Find where the given text appears and provide that cell's center as (X, Y) coordinate. 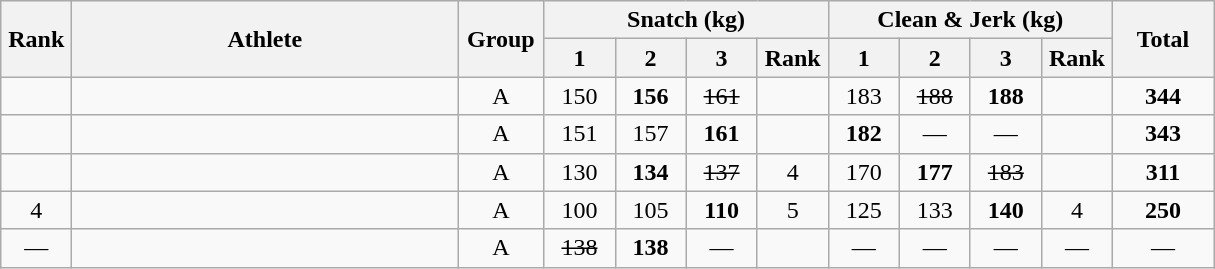
Snatch (kg) (686, 20)
343 (1162, 134)
110 (722, 210)
156 (650, 96)
100 (580, 210)
134 (650, 172)
177 (934, 172)
311 (1162, 172)
250 (1162, 210)
344 (1162, 96)
Group (501, 39)
151 (580, 134)
125 (864, 210)
130 (580, 172)
Athlete (265, 39)
133 (934, 210)
Clean & Jerk (kg) (970, 20)
Total (1162, 39)
150 (580, 96)
157 (650, 134)
140 (1006, 210)
105 (650, 210)
137 (722, 172)
170 (864, 172)
182 (864, 134)
5 (792, 210)
